Pinpoint the cell where the given text exists, returning its [X, Y] midpoint coordinate. 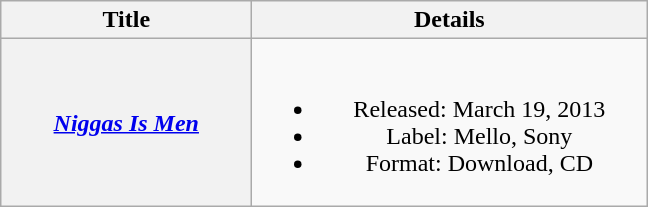
Niggas Is Men [126, 122]
Released: March 19, 2013Label: Mello, SonyFormat: Download, CD [450, 122]
Title [126, 20]
Details [450, 20]
